Provide the (x, y) coordinate of the cell's center where the given text is located.  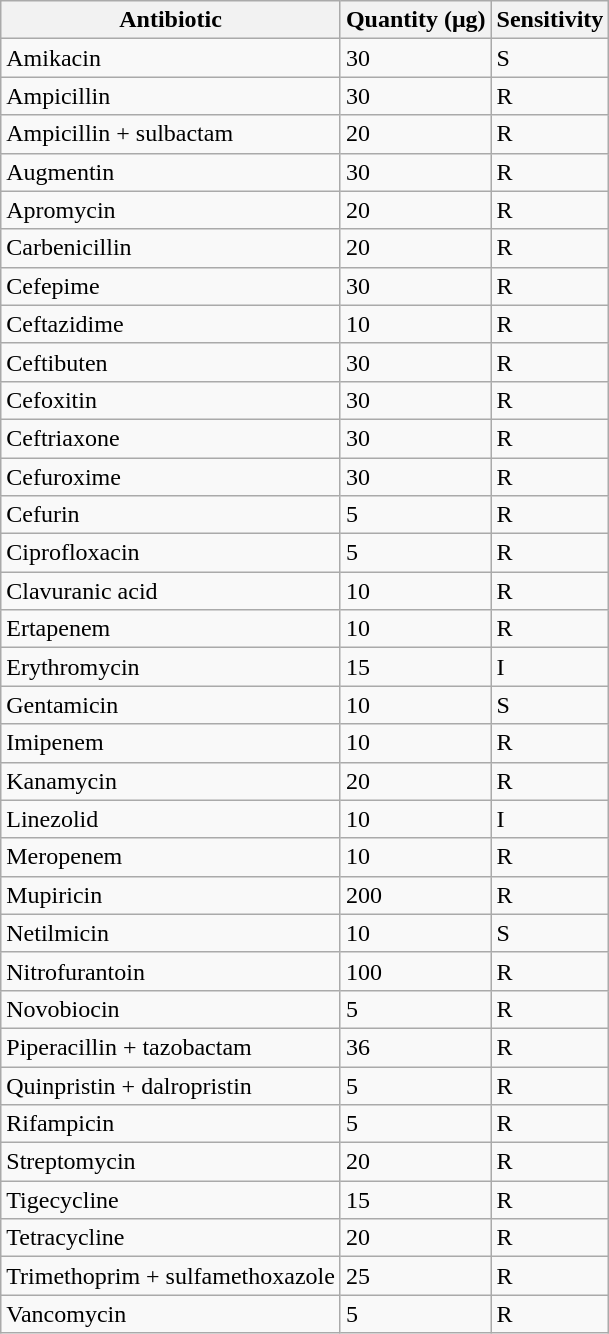
Vancomycin (171, 1314)
Tetracycline (171, 1238)
Sensitivity (550, 20)
Ciprofloxacin (171, 553)
Kanamycin (171, 781)
Carbenicillin (171, 248)
25 (416, 1276)
Cefoxitin (171, 400)
Amikacin (171, 58)
Quantity (μg) (416, 20)
Imipenem (171, 743)
Nitrofurantoin (171, 971)
Rifampicin (171, 1124)
Mupiricin (171, 895)
Cefurin (171, 515)
Piperacillin + tazobactam (171, 1047)
Cefepime (171, 286)
Ertapenem (171, 629)
Streptomycin (171, 1162)
Ceftibuten (171, 362)
Tigecycline (171, 1200)
Erythromycin (171, 667)
Antibiotic (171, 20)
Gentamicin (171, 705)
200 (416, 895)
Cefuroxime (171, 477)
Augmentin (171, 172)
Ceftriaxone (171, 438)
Novobiocin (171, 1009)
36 (416, 1047)
Ampicillin (171, 96)
Trimethoprim + sulfamethoxazole (171, 1276)
Netilmicin (171, 933)
Quinpristin + dalropristin (171, 1085)
Clavuranic acid (171, 591)
Linezolid (171, 819)
Apromycin (171, 210)
Ceftazidime (171, 324)
100 (416, 971)
Ampicillin + sulbactam (171, 134)
Meropenem (171, 857)
